Locate the cell with the specified text and output its (X, Y) center coordinate. 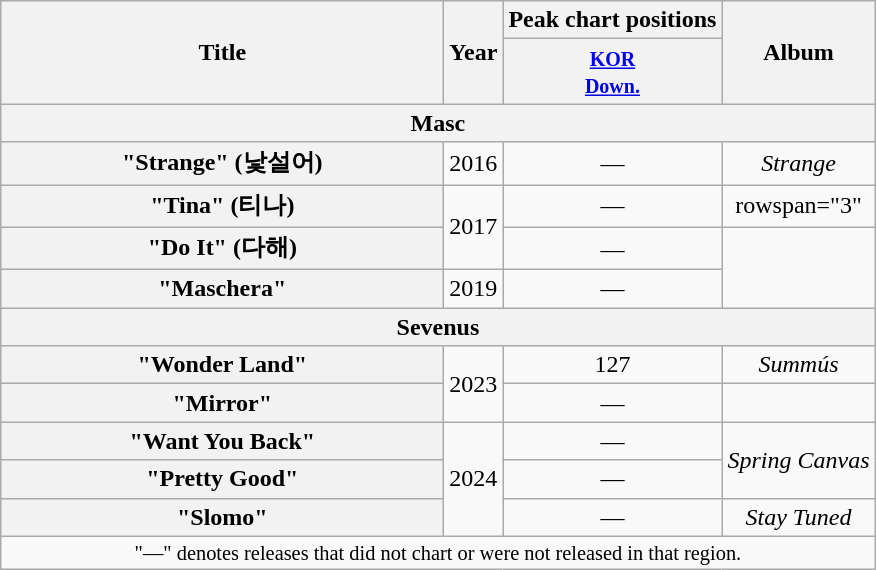
"Want You Back" (222, 441)
"—" denotes releases that did not chart or were not released in that region. (438, 553)
Summús (798, 365)
"Strange" (낯설어) (222, 164)
Strange (798, 164)
"Slomo" (222, 517)
2017 (474, 226)
Sevenus (438, 327)
127 (612, 365)
2016 (474, 164)
Spring Canvas (798, 460)
2024 (474, 479)
Title (222, 52)
Album (798, 52)
"Wonder Land" (222, 365)
2023 (474, 384)
2019 (474, 289)
"Maschera" (222, 289)
Masc (438, 123)
"Mirror" (222, 403)
rowspan="3" (798, 206)
KORDown. (612, 72)
"Do It" (다해) (222, 248)
Peak chart positions (612, 20)
Year (474, 52)
"Tina" (티나) (222, 206)
Stay Tuned (798, 517)
"Pretty Good" (222, 479)
